Scan for the cell matching the given text and deliver its (X, Y) coordinate at center. 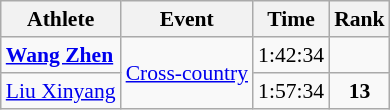
Rank (360, 19)
Time (291, 19)
Event (187, 19)
13 (360, 91)
1:57:34 (291, 91)
Wang Zhen (61, 55)
1:42:34 (291, 55)
Athlete (61, 19)
Cross-country (187, 72)
Liu Xinyang (61, 91)
